Output the (X, Y) coordinate of the center of the cell containing the given text.  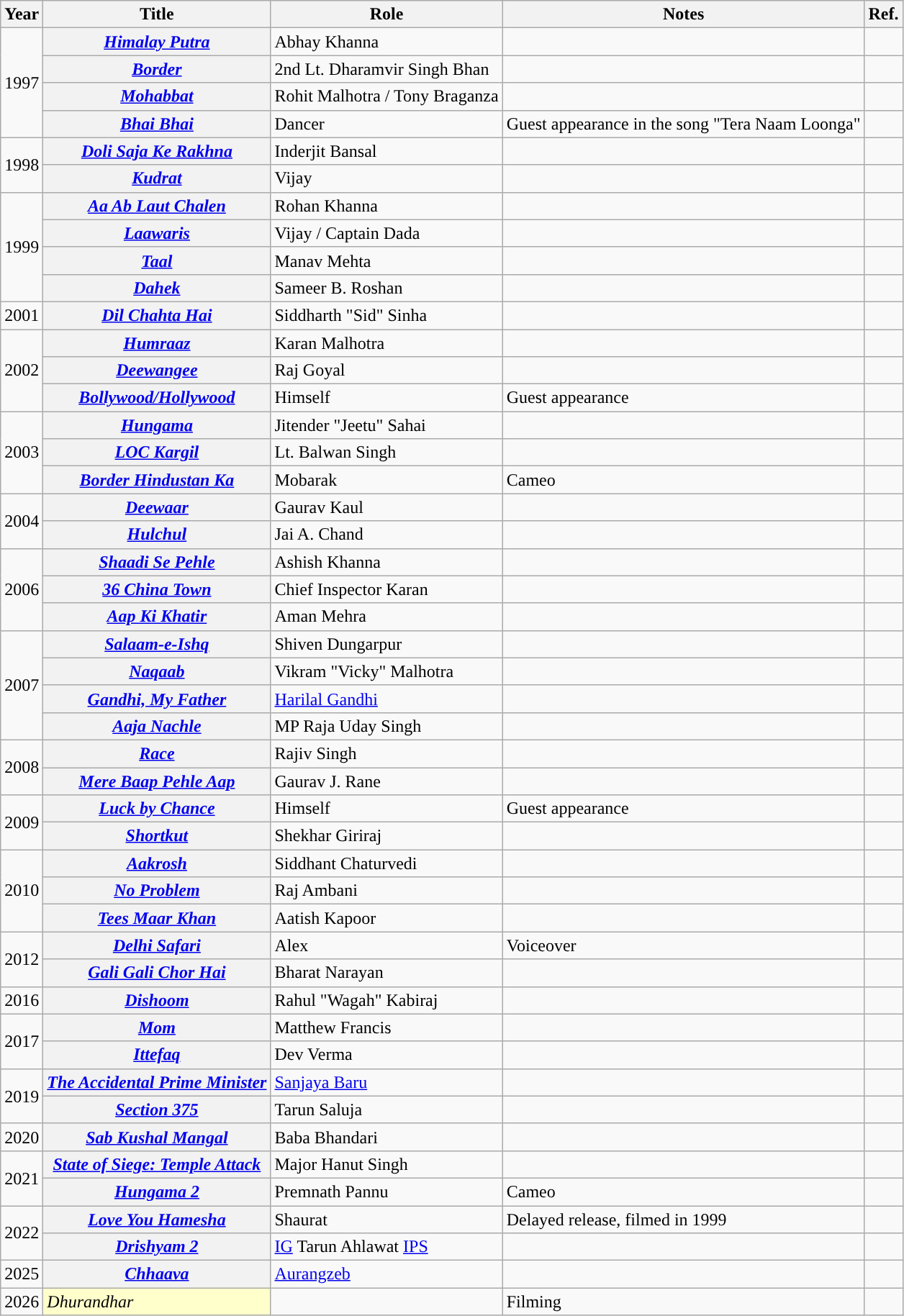
1997 (22, 83)
Rahul "Wagah" Kabiraj (387, 1000)
Sab Kushal Mangal (157, 1137)
Lt. Balwan Singh (387, 453)
Aaja Nachle (157, 726)
Salaam-e-Ishq (157, 644)
Ashish Khanna (387, 562)
2020 (22, 1137)
Alex (387, 945)
2006 (22, 589)
Ref. (884, 14)
Drishyam 2 (157, 1247)
Premnath Pannu (387, 1192)
2017 (22, 1041)
Luck by Chance (157, 809)
2002 (22, 371)
Deewaar (157, 507)
MP Raja Uday Singh (387, 726)
2022 (22, 1233)
Delhi Safari (157, 945)
Mere Baap Pehle Aap (157, 781)
Aa Ab Laut Chalen (157, 206)
Aman Mehra (387, 617)
Ittefaq (157, 1055)
Major Hanut Singh (387, 1164)
2009 (22, 822)
2001 (22, 315)
Love You Hamesha (157, 1220)
Mom (157, 1027)
Aakrosh (157, 863)
Dhurandhar (157, 1302)
Raj Goyal (387, 371)
Karan Malhotra (387, 343)
Dishoom (157, 1000)
2025 (22, 1274)
Matthew Francis (387, 1027)
36 China Town (157, 589)
Raj Ambani (387, 891)
Dev Verma (387, 1055)
Mobarak (387, 480)
2026 (22, 1302)
Dancer (387, 124)
Naqaab (157, 671)
1998 (22, 165)
Bhai Bhai (157, 124)
Rajiv Singh (387, 753)
2003 (22, 453)
Sameer B. Roshan (387, 288)
Abhay Khanna (387, 42)
Taal (157, 260)
Year (22, 14)
2nd Lt. Dharamvir Singh Bhan (387, 69)
Sanjaya Baru (387, 1082)
Shekhar Giriraj (387, 836)
Mohabbat (157, 96)
Title (157, 14)
Jitender "Jeetu" Sahai (387, 425)
Hungama (157, 425)
2021 (22, 1178)
Kudrat (157, 178)
Vijay / Captain Dada (387, 233)
Aap Ki Khatir (157, 617)
Vijay (387, 178)
Deewangee (157, 371)
Hulchul (157, 535)
Jai A. Chand (387, 535)
2012 (22, 959)
Siddharth "Sid" Sinha (387, 315)
Role (387, 14)
Border (157, 69)
2010 (22, 891)
Chief Inspector Karan (387, 589)
Doli Saja Ke Rakhna (157, 151)
Tarun Saluja (387, 1109)
Hungama 2 (157, 1192)
No Problem (157, 891)
The Accidental Prime Minister (157, 1082)
Dahek (157, 288)
State of Siege: Temple Attack (157, 1164)
Siddhant Chaturvedi (387, 863)
Shiven Dungarpur (387, 644)
Bollywood/Hollywood (157, 398)
Filming (684, 1302)
Delayed release, filmed in 1999 (684, 1220)
Aatish Kapoor (387, 918)
LOC Kargil (157, 453)
Chhaava (157, 1274)
Notes (684, 14)
Shaurat (387, 1220)
Gali Gali Chor Hai (157, 973)
IG Tarun Ahlawat IPS (387, 1247)
Shaadi Se Pehle (157, 562)
Voiceover (684, 945)
Race (157, 753)
Gaurav Kaul (387, 507)
2004 (22, 521)
Guest appearance in the song "Tera Naam Loonga" (684, 124)
2007 (22, 685)
Baba Bhandari (387, 1137)
Bharat Narayan (387, 973)
Dil Chahta Hai (157, 315)
2008 (22, 767)
Rohit Malhotra / Tony Braganza (387, 96)
Laawaris (157, 233)
Aurangzeb (387, 1274)
Gandhi, My Father (157, 699)
Himalay Putra (157, 42)
Shortkut (157, 836)
2019 (22, 1096)
1999 (22, 247)
Border Hindustan Ka (157, 480)
Gaurav J. Rane (387, 781)
Humraaz (157, 343)
Inderjit Bansal (387, 151)
Vikram "Vicky" Malhotra (387, 671)
Section 375 (157, 1109)
Harilal Gandhi (387, 699)
Tees Maar Khan (157, 918)
Manav Mehta (387, 260)
Rohan Khanna (387, 206)
2016 (22, 1000)
